Search for the cell housing the specified text and yield its [x, y] center coordinate. 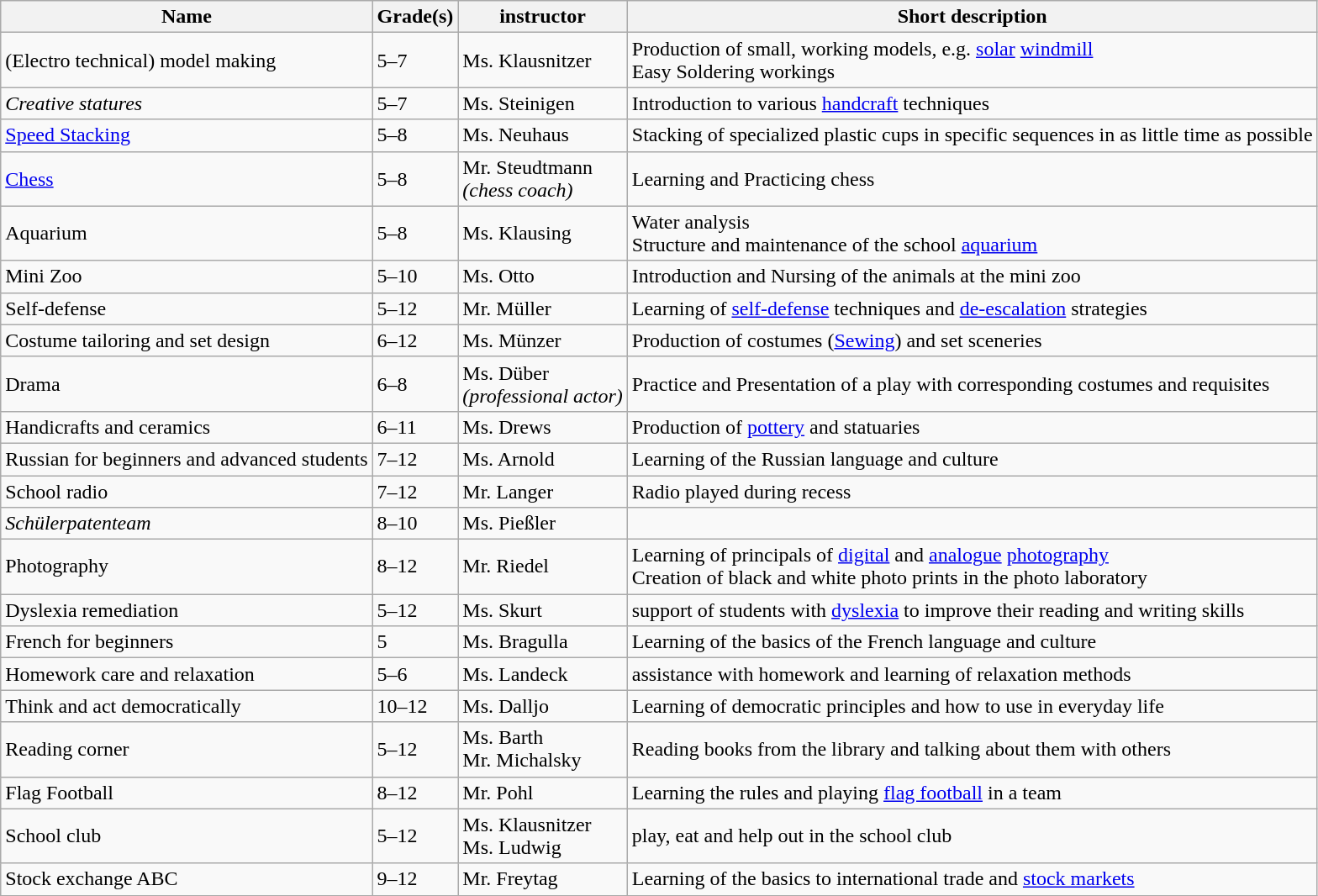
Ms. Otto [543, 277]
Ms. KlausnitzerMs. Ludwig [543, 835]
Mr. Müller [543, 308]
support of students with dyslexia to improve their reading and writing skills [972, 610]
Ms. Drews [543, 427]
Speed Stacking [187, 135]
Ms. Neuhaus [543, 135]
5–6 [415, 674]
Introduction to various handcraft techniques [972, 103]
8–10 [415, 524]
Reading corner [187, 750]
Mr. Riedel [543, 567]
Learning of principals of digital and analogue photographyCreation of black and white photo prints in the photo laboratory [972, 567]
Handicrafts and ceramics [187, 427]
Drama [187, 383]
Learning of self-defense techniques and de-escalation strategies [972, 308]
Production of pottery and statuaries [972, 427]
Grade(s) [415, 17]
School radio [187, 492]
Ms. Dalljo [543, 706]
5–10 [415, 277]
Learning the rules and playing flag football in a team [972, 793]
Ms. Düber(professional actor) [543, 383]
Ms. Klausnitzer [543, 61]
Learning of the basics to international trade and stock markets [972, 879]
Mr. Langer [543, 492]
Think and act democratically [187, 706]
Russian for beginners and advanced students [187, 459]
Costume tailoring and set design [187, 340]
Ms. Bragulla [543, 642]
Creative statures [187, 103]
Schülerpatenteam [187, 524]
6–12 [415, 340]
French for beginners [187, 642]
Practice and Presentation of a play with corresponding costumes and requisites [972, 383]
Dyslexia remediation [187, 610]
Mr. Steudtmann(chess coach) [543, 178]
Photography [187, 567]
Ms. Arnold [543, 459]
Ms. Steinigen [543, 103]
play, eat and help out in the school club [972, 835]
Introduction and Nursing of the animals at the mini zoo [972, 277]
Stock exchange ABC [187, 879]
Self-defense [187, 308]
Ms. BarthMr. Michalsky [543, 750]
Water analysisStructure and maintenance of the school aquarium [972, 234]
Chess [187, 178]
6–8 [415, 383]
Reading books from the library and talking about them with others [972, 750]
Mr. Pohl [543, 793]
Ms. Landeck [543, 674]
Mini Zoo [187, 277]
assistance with homework and learning of relaxation methods [972, 674]
School club [187, 835]
Ms. Skurt [543, 610]
Ms. Klausing [543, 234]
Mr. Freytag [543, 879]
Aquarium [187, 234]
Name [187, 17]
Ms. Münzer [543, 340]
Ms. Pießler [543, 524]
Learning of the Russian language and culture [972, 459]
Homework care and relaxation [187, 674]
(Electro technical) model making [187, 61]
Radio played during recess [972, 492]
5 [415, 642]
Stacking of specialized plastic cups in specific sequences in as little time as possible [972, 135]
instructor [543, 17]
Production of costumes (Sewing) and set sceneries [972, 340]
Learning of the basics of the French language and culture [972, 642]
Flag Football [187, 793]
Production of small, working models, e.g. solar windmillEasy Soldering workings [972, 61]
Learning and Practicing chess [972, 178]
6–11 [415, 427]
Learning of democratic principles and how to use in everyday life [972, 706]
10–12 [415, 706]
Short description [972, 17]
9–12 [415, 879]
